Search for the cell housing the specified text and yield its (x, y) center coordinate. 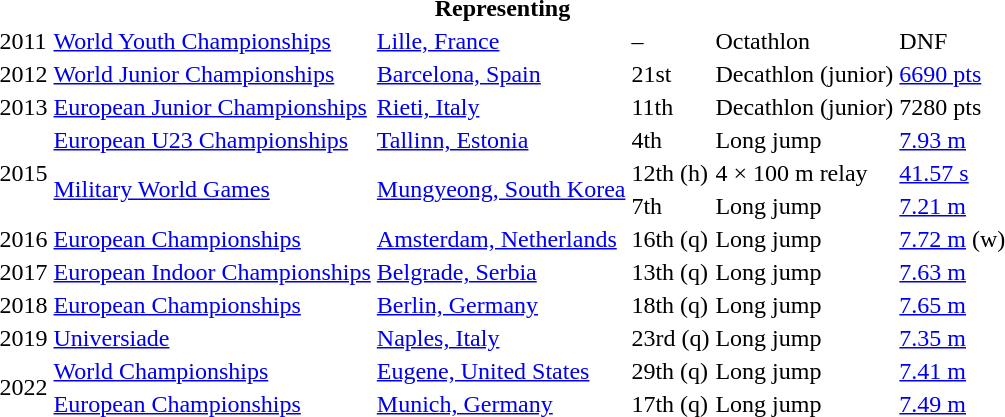
– (670, 41)
Mungyeong, South Korea (501, 190)
European Indoor Championships (212, 272)
European Junior Championships (212, 107)
7th (670, 206)
Universiade (212, 338)
Lille, France (501, 41)
21st (670, 74)
Military World Games (212, 190)
World Championships (212, 371)
16th (q) (670, 239)
World Junior Championships (212, 74)
11th (670, 107)
Barcelona, Spain (501, 74)
23rd (q) (670, 338)
4th (670, 140)
Tallinn, Estonia (501, 140)
Eugene, United States (501, 371)
12th (h) (670, 173)
4 × 100 m relay (804, 173)
Octathlon (804, 41)
Naples, Italy (501, 338)
18th (q) (670, 305)
European U23 Championships (212, 140)
Berlin, Germany (501, 305)
13th (q) (670, 272)
29th (q) (670, 371)
Rieti, Italy (501, 107)
World Youth Championships (212, 41)
Belgrade, Serbia (501, 272)
Amsterdam, Netherlands (501, 239)
